Detect which cell encompasses the target text, then output its [X, Y] center coordinate. 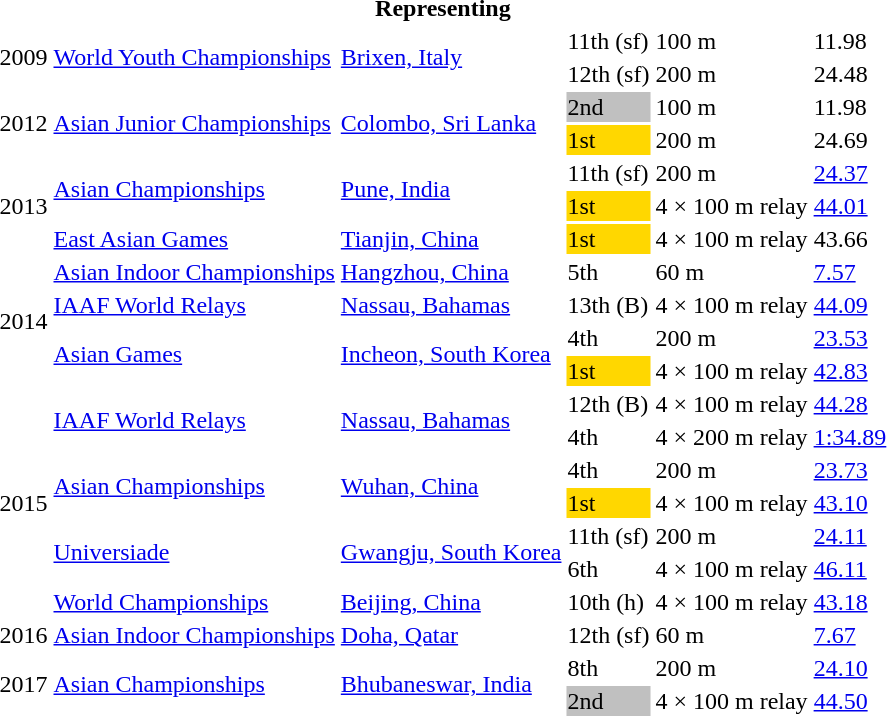
Asian Games [194, 354]
Asian Junior Championships [194, 124]
Incheon, South Korea [451, 354]
Pune, India [451, 190]
6th [608, 569]
Wuhan, China [451, 486]
Brixen, Italy [451, 58]
13th (B) [608, 305]
12th (B) [608, 404]
Gwangju, South Korea [451, 552]
Universiade [194, 552]
Tianjin, China [451, 239]
8th [608, 668]
East Asian Games [194, 239]
Hangzhou, China [451, 272]
Colombo, Sri Lanka [451, 124]
10th (h) [608, 602]
Doha, Qatar [451, 635]
Bhubaneswar, India [451, 684]
Beijing, China [451, 602]
5th [608, 272]
4 × 200 m relay [732, 437]
World Youth Championships [194, 58]
World Championships [194, 602]
